For the text-containing cell, return its midpoint in [X, Y] coordinate format. 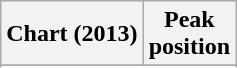
Chart (2013) [72, 34]
Peakposition [189, 34]
